Extract the (x, y) coordinate from the center of the cell holding the provided text.  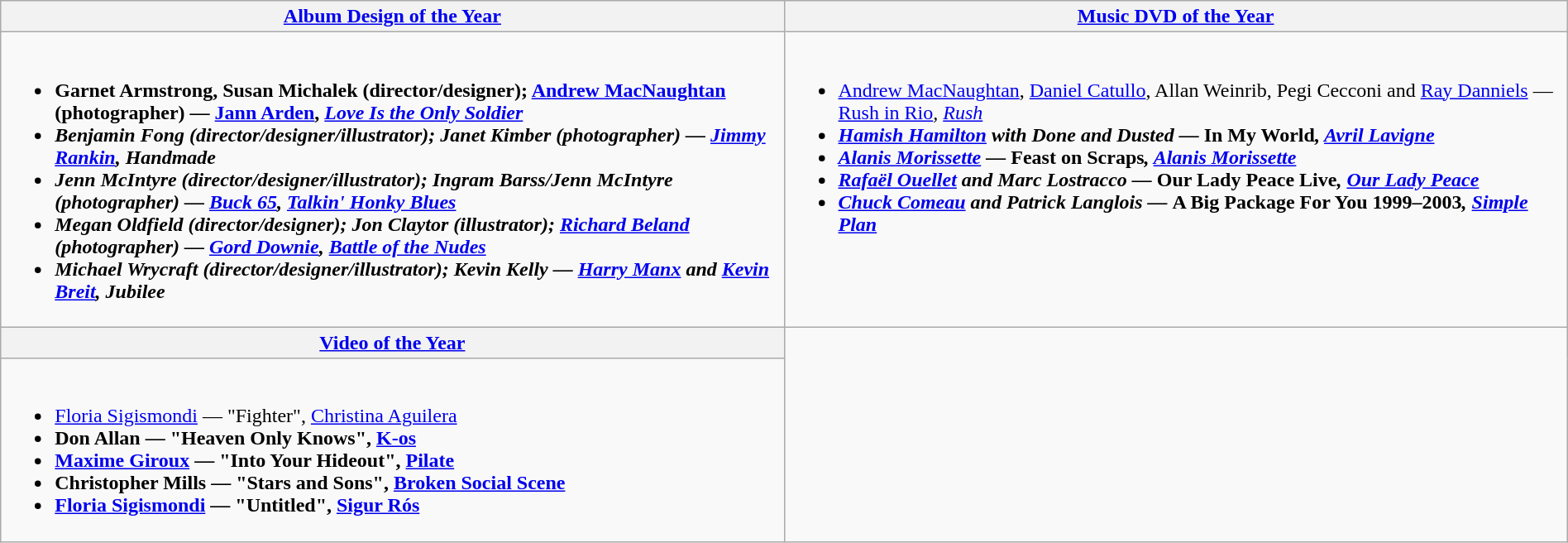
Video of the Year (392, 343)
Music DVD of the Year (1176, 17)
Album Design of the Year (392, 17)
